For the text-containing cell, return its midpoint in [X, Y] coordinate format. 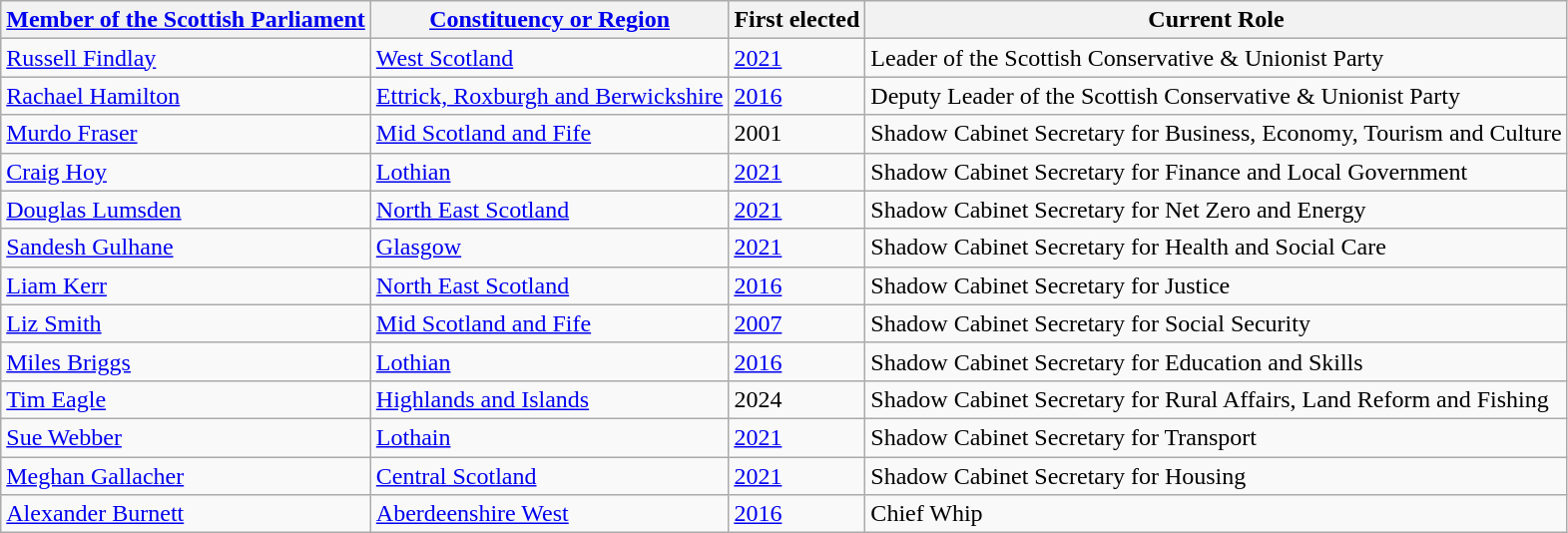
Shadow Cabinet Secretary for Business, Economy, Tourism and Culture [1216, 134]
2007 [796, 323]
Shadow Cabinet Secretary for Finance and Local Government [1216, 172]
Sue Webber [186, 437]
Shadow Cabinet Secretary for Housing [1216, 476]
Deputy Leader of the Scottish Conservative & Unionist Party [1216, 96]
Aberdeenshire West [549, 514]
Current Role [1216, 20]
Liz Smith [186, 323]
Tim Eagle [186, 399]
West Scotland [549, 58]
Meghan Gallacher [186, 476]
Shadow Cabinet Secretary for Justice [1216, 285]
Russell Findlay [186, 58]
Lothain [549, 437]
Shadow Cabinet Secretary for Transport [1216, 437]
Craig Hoy [186, 172]
Alexander Burnett [186, 514]
Chief Whip [1216, 514]
Shadow Cabinet Secretary for Rural Affairs, Land Reform and Fishing [1216, 399]
Central Scotland [549, 476]
Shadow Cabinet Secretary for Education and Skills [1216, 361]
Shadow Cabinet Secretary for Social Security [1216, 323]
Ettrick, Roxburgh and Berwickshire [549, 96]
Shadow Cabinet Secretary for Net Zero and Energy [1216, 210]
Glasgow [549, 248]
Leader of the Scottish Conservative & Unionist Party [1216, 58]
Sandesh Gulhane [186, 248]
Highlands and Islands [549, 399]
Shadow Cabinet Secretary for Health and Social Care [1216, 248]
Constituency or Region [549, 20]
Liam Kerr [186, 285]
Member of the Scottish Parliament [186, 20]
Miles Briggs [186, 361]
First elected [796, 20]
2024 [796, 399]
2001 [796, 134]
Rachael Hamilton [186, 96]
Douglas Lumsden [186, 210]
Murdo Fraser [186, 134]
